Determine the (X, Y) coordinate at the center of the cell enclosing the given text.  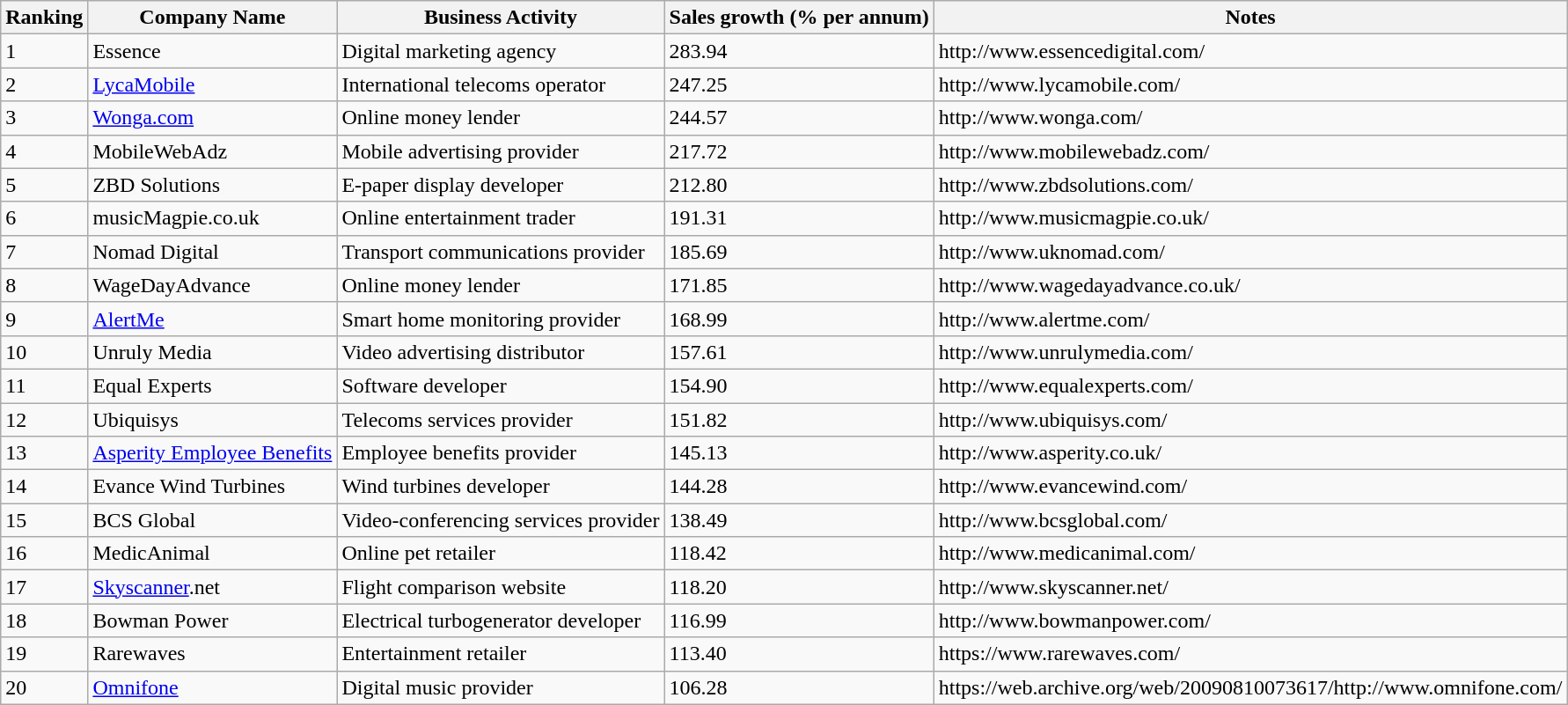
116.99 (799, 621)
9 (44, 319)
145.13 (799, 453)
217.72 (799, 151)
http://www.equalexperts.com/ (1250, 386)
Video-conferencing services provider (501, 520)
Evance Wind Turbines (213, 487)
http://www.skyscanner.net/ (1250, 587)
http://www.essencedigital.com/ (1250, 51)
18 (44, 621)
International telecoms operator (501, 84)
Online entertainment trader (501, 218)
http://www.musicmagpie.co.uk/ (1250, 218)
168.99 (799, 319)
19 (44, 654)
191.31 (799, 218)
http://www.wagedayadvance.co.uk/ (1250, 285)
16 (44, 554)
118.20 (799, 587)
Video advertising distributor (501, 352)
20 (44, 687)
http://www.lycamobile.com/ (1250, 84)
Company Name (213, 18)
10 (44, 352)
https://web.archive.org/web/20090810073617/http://www.omnifone.com/ (1250, 687)
14 (44, 487)
AlertMe (213, 319)
Transport communications provider (501, 252)
musicMagpie.co.uk (213, 218)
http://www.medicanimal.com/ (1250, 554)
212.80 (799, 185)
8 (44, 285)
138.49 (799, 520)
247.25 (799, 84)
Unruly Media (213, 352)
ZBD Solutions (213, 185)
5 (44, 185)
3 (44, 118)
Telecoms services provider (501, 420)
https://www.rarewaves.com/ (1250, 654)
Bowman Power (213, 621)
113.40 (799, 654)
17 (44, 587)
12 (44, 420)
Mobile advertising provider (501, 151)
http://www.wonga.com/ (1250, 118)
154.90 (799, 386)
6 (44, 218)
http://www.zbdsolutions.com/ (1250, 185)
7 (44, 252)
Business Activity (501, 18)
Wind turbines developer (501, 487)
15 (44, 520)
http://www.unrulymedia.com/ (1250, 352)
Asperity Employee Benefits (213, 453)
171.85 (799, 285)
Ranking (44, 18)
Employee benefits provider (501, 453)
Smart home monitoring provider (501, 319)
http://www.bowmanpower.com/ (1250, 621)
Sales growth (% per annum) (799, 18)
118.42 (799, 554)
244.57 (799, 118)
Rarewaves (213, 654)
Essence (213, 51)
Digital music provider (501, 687)
Software developer (501, 386)
http://www.asperity.co.uk/ (1250, 453)
http://www.ubiquisys.com/ (1250, 420)
Digital marketing agency (501, 51)
Equal Experts (213, 386)
Omnifone (213, 687)
Electrical turbogenerator developer (501, 621)
Wonga.com (213, 118)
4 (44, 151)
MobileWebAdz (213, 151)
http://www.uknomad.com/ (1250, 252)
157.61 (799, 352)
11 (44, 386)
http://www.evancewind.com/ (1250, 487)
Flight comparison website (501, 587)
E-paper display developer (501, 185)
MedicAnimal (213, 554)
Skyscanner.net (213, 587)
2 (44, 84)
LycaMobile (213, 84)
http://www.alertme.com/ (1250, 319)
144.28 (799, 487)
Ubiquisys (213, 420)
BCS Global (213, 520)
151.82 (799, 420)
WageDayAdvance (213, 285)
Online pet retailer (501, 554)
http://www.mobilewebadz.com/ (1250, 151)
283.94 (799, 51)
1 (44, 51)
13 (44, 453)
Entertainment retailer (501, 654)
Notes (1250, 18)
185.69 (799, 252)
Nomad Digital (213, 252)
http://www.bcsglobal.com/ (1250, 520)
106.28 (799, 687)
